Search for the cell housing the specified text and yield its (x, y) center coordinate. 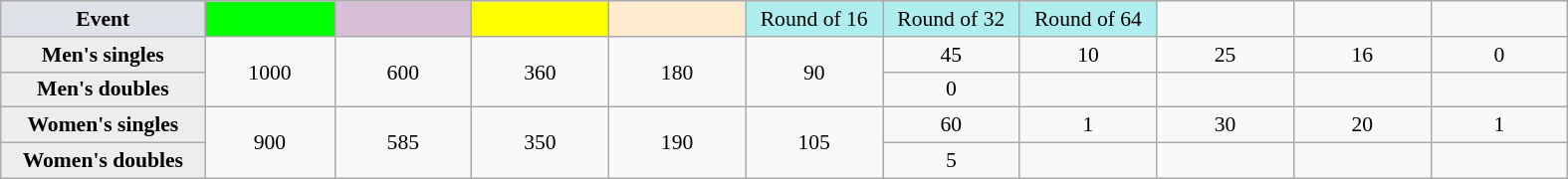
45 (951, 55)
190 (677, 143)
20 (1362, 125)
900 (270, 143)
585 (403, 143)
600 (403, 72)
Men's doubles (104, 89)
Round of 32 (951, 19)
Men's singles (104, 55)
180 (677, 72)
25 (1226, 55)
Women's doubles (104, 161)
16 (1362, 55)
Women's singles (104, 125)
5 (951, 161)
Event (104, 19)
105 (814, 143)
10 (1088, 55)
60 (951, 125)
350 (541, 143)
90 (814, 72)
30 (1226, 125)
Round of 16 (814, 19)
360 (541, 72)
Round of 64 (1088, 19)
1000 (270, 72)
